Identify which cell holds the provided text, then report its (X, Y) central coordinate. 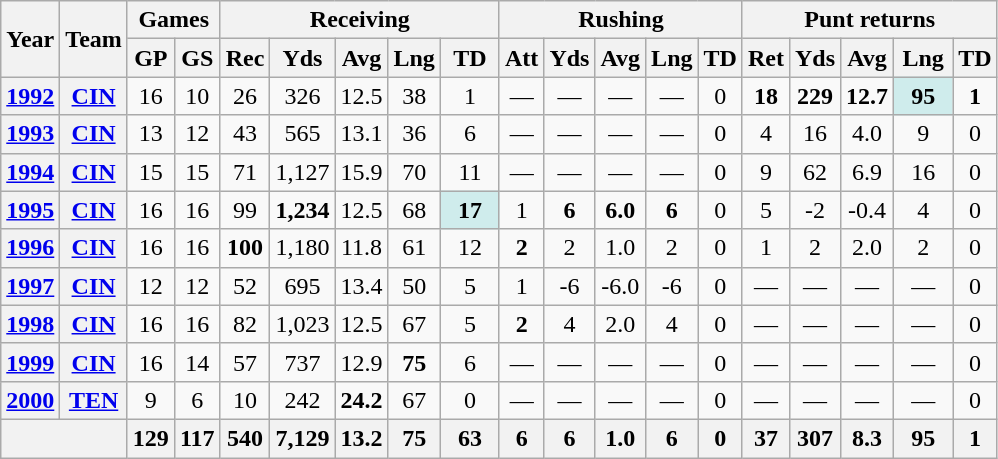
18 (766, 96)
1992 (30, 96)
1,234 (302, 210)
70 (414, 172)
14 (197, 362)
Ret (766, 58)
-0.4 (868, 210)
68 (414, 210)
-2 (814, 210)
Punt returns (870, 20)
1,023 (302, 324)
4.0 (868, 134)
Games (174, 20)
1993 (30, 134)
1998 (30, 324)
11 (470, 172)
13.2 (362, 438)
695 (302, 286)
63 (470, 438)
Team (94, 39)
1996 (30, 248)
38 (414, 96)
GS (197, 58)
13 (150, 134)
1994 (30, 172)
1,127 (302, 172)
62 (814, 172)
8.3 (868, 438)
Rushing (620, 20)
17 (470, 210)
GP (150, 58)
99 (245, 210)
7,129 (302, 438)
Year (30, 39)
100 (245, 248)
1995 (30, 210)
12.7 (868, 96)
1,180 (302, 248)
Att (521, 58)
TEN (94, 400)
6.0 (620, 210)
15.9 (362, 172)
43 (245, 134)
36 (414, 134)
Rec (245, 58)
82 (245, 324)
12.9 (362, 362)
307 (814, 438)
37 (766, 438)
57 (245, 362)
2000 (30, 400)
Receiving (360, 20)
117 (197, 438)
1997 (30, 286)
26 (245, 96)
71 (245, 172)
6.9 (868, 172)
-6.0 (620, 286)
52 (245, 286)
13.1 (362, 134)
13.4 (362, 286)
326 (302, 96)
61 (414, 248)
737 (302, 362)
50 (414, 286)
1999 (30, 362)
11.8 (362, 248)
540 (245, 438)
129 (150, 438)
565 (302, 134)
24.2 (362, 400)
242 (302, 400)
229 (814, 96)
